Scan for the cell matching the given text and deliver its [x, y] coordinate at center. 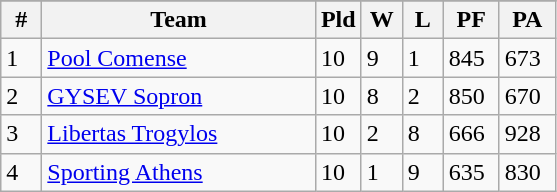
W [382, 20]
PA [527, 20]
Libertas Trogylos [179, 134]
L [422, 20]
928 [527, 134]
Pld [338, 20]
666 [471, 134]
673 [527, 58]
850 [471, 96]
Sporting Athens [179, 172]
635 [471, 172]
PF [471, 20]
GYSEV Sopron [179, 96]
830 [527, 172]
3 [22, 134]
Pool Comense [179, 58]
# [22, 20]
Team [179, 20]
4 [22, 172]
845 [471, 58]
670 [527, 96]
